Capture the cell that displays the provided text and extract its [x, y] central coordinate. 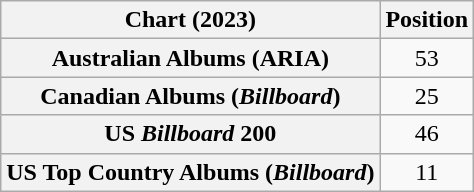
Position [427, 20]
53 [427, 58]
25 [427, 96]
Chart (2023) [190, 20]
11 [427, 172]
Canadian Albums (Billboard) [190, 96]
46 [427, 134]
US Top Country Albums (Billboard) [190, 172]
US Billboard 200 [190, 134]
Australian Albums (ARIA) [190, 58]
